From the cell containing the given text, extract its center point as [X, Y] coordinate. 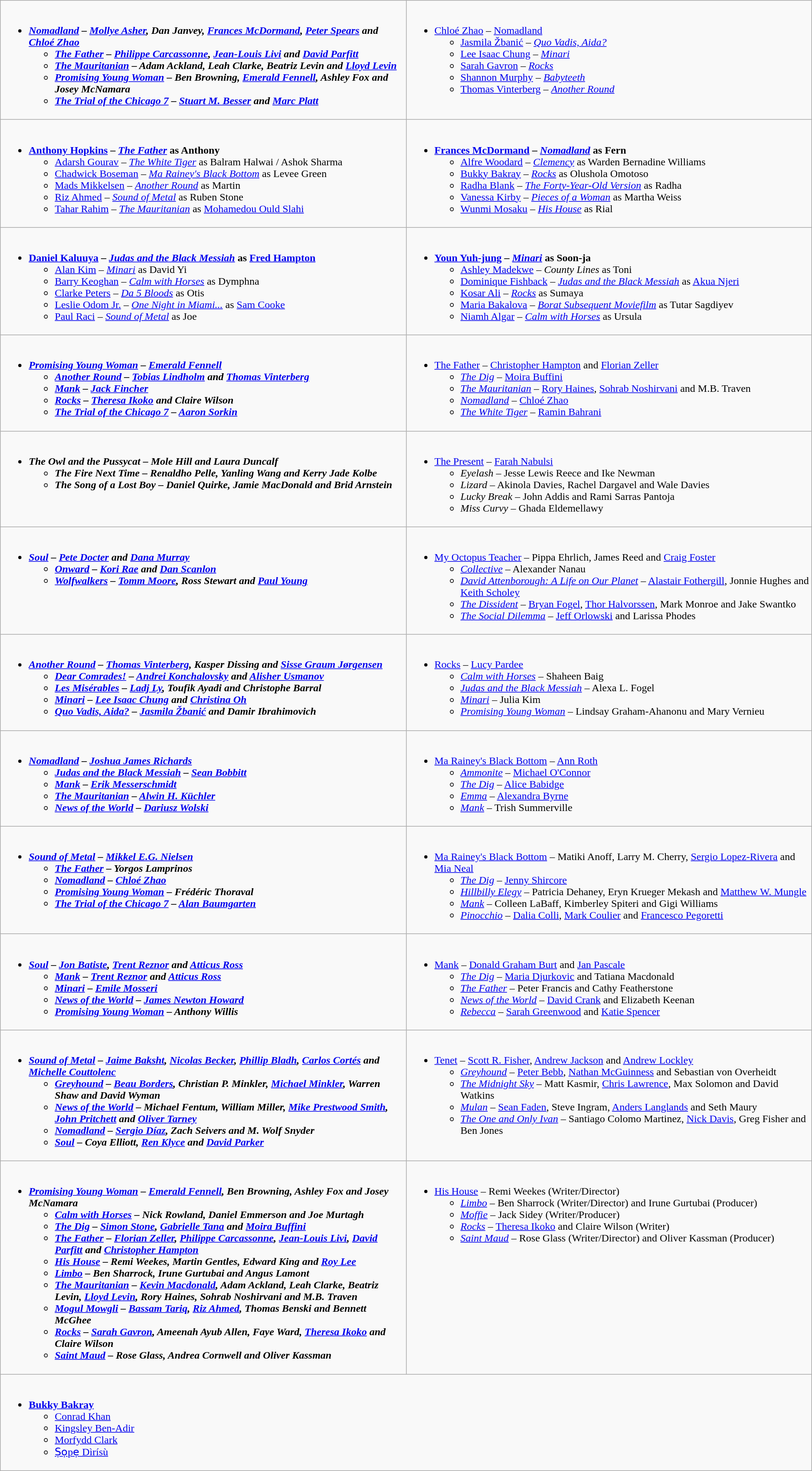
Ma Rainey's Black Bottom – Ann RothAmmonite – Michael O'ConnorThe Dig – Alice BabidgeEmma – Alexandra ByrneMank – Trish Summerville [609, 778]
Bukky BakrayConrad KhanKingsley Ben-AdirMorfydd ClarkṢọpẹ Dìrísù [406, 1422]
Soul – Pete Docter and Dana MurrayOnward – Kori Rae and Dan ScanlonWolfwalkers – Tomm Moore, Ross Stewart and Paul Young [203, 581]
